Search for the cell housing the specified text and yield its [X, Y] center coordinate. 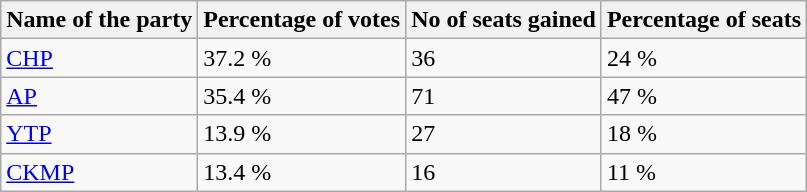
Percentage of seats [704, 20]
No of seats gained [504, 20]
16 [504, 172]
CKMP [100, 172]
11 % [704, 172]
47 % [704, 96]
36 [504, 58]
71 [504, 96]
Name of the party [100, 20]
CHP [100, 58]
35.4 % [302, 96]
13.4 % [302, 172]
13.9 % [302, 134]
37.2 % [302, 58]
18 % [704, 134]
27 [504, 134]
YTP [100, 134]
Percentage of votes [302, 20]
24 % [704, 58]
AP [100, 96]
